Search for the cell housing the specified text and yield its (x, y) center coordinate. 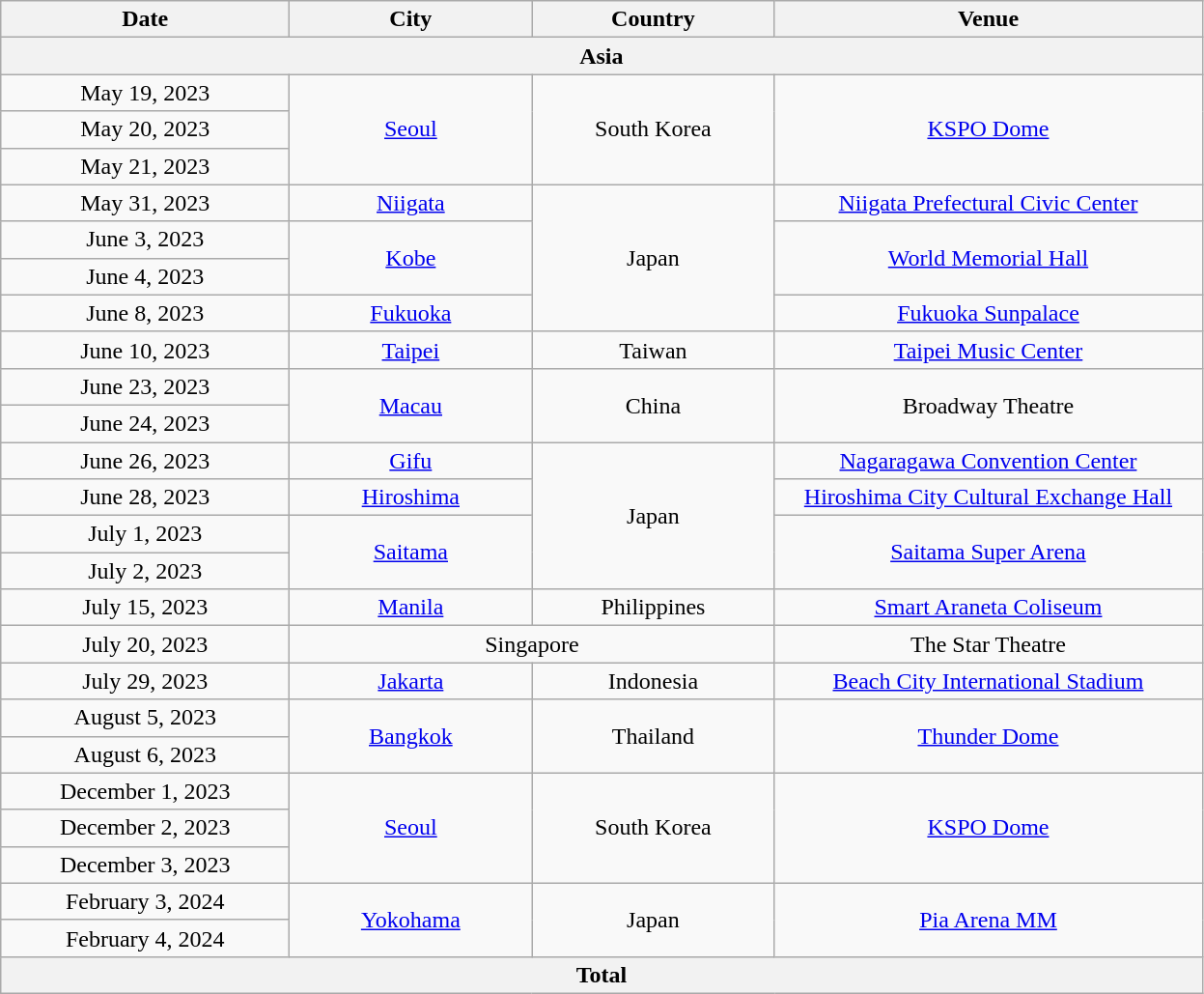
Bangkok (411, 736)
December 2, 2023 (145, 828)
Macau (411, 405)
Singapore (532, 644)
Venue (989, 19)
May 19, 2023 (145, 93)
Smart Araneta Coliseum (989, 608)
The Star Theatre (989, 644)
City (411, 19)
Thunder Dome (989, 736)
Taiwan (653, 350)
World Memorial Hall (989, 258)
Beach City International Stadium (989, 681)
June 24, 2023 (145, 423)
May 31, 2023 (145, 203)
Hiroshima City Cultural Exchange Hall (989, 497)
Jakarta (411, 681)
June 3, 2023 (145, 240)
June 4, 2023 (145, 276)
Total (602, 975)
July 15, 2023 (145, 608)
December 1, 2023 (145, 791)
China (653, 405)
Saitama (411, 553)
Kobe (411, 258)
May 20, 2023 (145, 129)
August 6, 2023 (145, 754)
July 2, 2023 (145, 571)
Fukuoka (411, 313)
Fukuoka Sunpalace (989, 313)
Pia Arena MM (989, 920)
Niigata Prefectural Civic Center (989, 203)
May 21, 2023 (145, 166)
February 4, 2024 (145, 938)
Niigata (411, 203)
June 26, 2023 (145, 461)
Country (653, 19)
August 5, 2023 (145, 718)
Philippines (653, 608)
July 29, 2023 (145, 681)
Asia (602, 56)
Hiroshima (411, 497)
Thailand (653, 736)
Saitama Super Arena (989, 553)
Taipei (411, 350)
Yokohama (411, 920)
Gifu (411, 461)
February 3, 2024 (145, 901)
Indonesia (653, 681)
Broadway Theatre (989, 405)
July 1, 2023 (145, 534)
June 23, 2023 (145, 386)
Manila (411, 608)
Nagaragawa Convention Center (989, 461)
July 20, 2023 (145, 644)
June 8, 2023 (145, 313)
June 28, 2023 (145, 497)
Date (145, 19)
December 3, 2023 (145, 865)
Taipei Music Center (989, 350)
June 10, 2023 (145, 350)
